Extract the (X, Y) coordinate from the center of the cell holding the provided text.  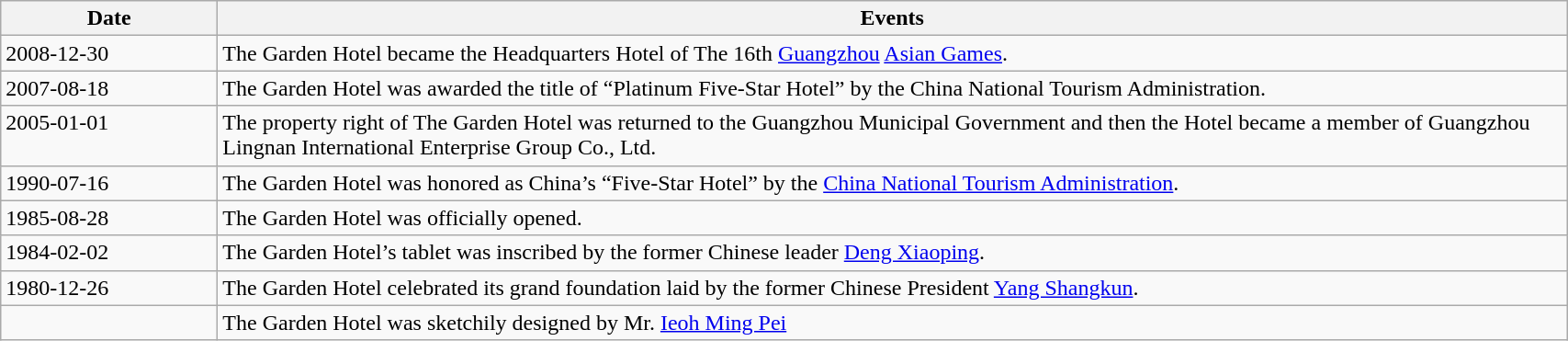
2008-12-30 (109, 53)
The Garden Hotel was awarded the title of “Platinum Five-Star Hotel” by the China National Tourism Administration. (893, 88)
1980-12-26 (109, 288)
The Garden Hotel was sketchily designed by Mr. Ieoh Ming Pei (893, 323)
The Garden Hotel celebrated its grand foundation laid by the former Chinese President Yang Shangkun. (893, 288)
2007-08-18 (109, 88)
Date (109, 18)
1984-02-02 (109, 253)
2005-01-01 (109, 136)
The Garden Hotel was honored as China’s “Five-Star Hotel” by the China National Tourism Administration. (893, 183)
1985-08-28 (109, 218)
The Garden Hotel was officially opened. (893, 218)
1990-07-16 (109, 183)
Events (893, 18)
The Garden Hotel’s tablet was inscribed by the former Chinese leader Deng Xiaoping. (893, 253)
The Garden Hotel became the Headquarters Hotel of The 16th Guangzhou Asian Games. (893, 53)
